Extract the (X, Y) coordinate from the center of the cell holding the provided text.  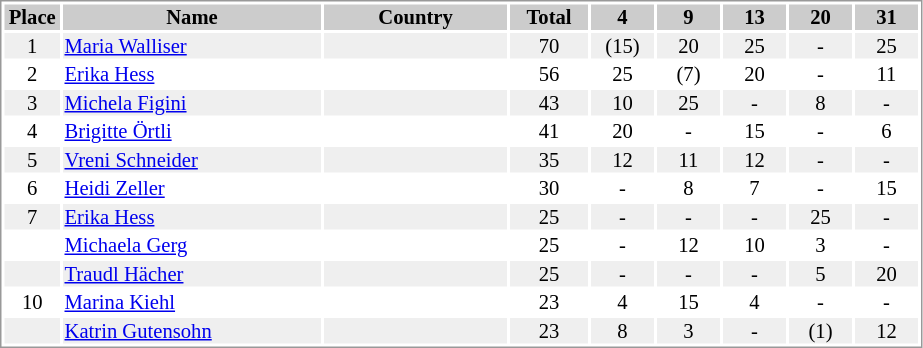
Marina Kiehl (192, 303)
(7) (688, 75)
Traudl Hächer (192, 274)
41 (549, 131)
(1) (820, 331)
Michaela Gerg (192, 245)
9 (688, 17)
Maria Walliser (192, 46)
56 (549, 75)
Heidi Zeller (192, 189)
43 (549, 103)
31 (886, 17)
30 (549, 189)
13 (754, 17)
Name (192, 17)
Brigitte Örtli (192, 131)
Michela Figini (192, 103)
Vreni Schneider (192, 160)
2 (32, 75)
Total (549, 17)
Country (416, 17)
Katrin Gutensohn (192, 331)
35 (549, 160)
Place (32, 17)
70 (549, 46)
(15) (622, 46)
1 (32, 46)
